Determine the [X, Y] coordinate at the center of the cell enclosing the given text.  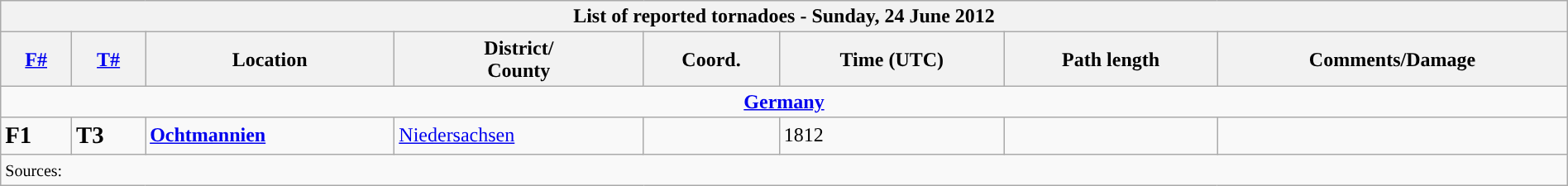
Location [270, 60]
Germany [784, 102]
Sources: [784, 169]
1812 [892, 136]
Coord. [711, 60]
T3 [109, 136]
T# [109, 60]
F# [36, 60]
Comments/Damage [1393, 60]
Path length [1110, 60]
Niedersachsen [519, 136]
District/County [519, 60]
F1 [36, 136]
Time (UTC) [892, 60]
List of reported tornadoes - Sunday, 24 June 2012 [784, 17]
Ochtmannien [270, 136]
